Return (x, y) of the center of cell containing provided text 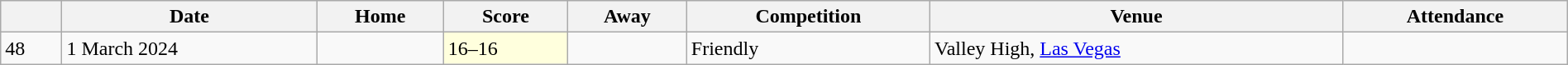
Venue (1136, 17)
16–16 (505, 48)
Home (380, 17)
48 (31, 48)
Competition (808, 17)
Away (628, 17)
Friendly (808, 48)
Valley High, Las Vegas (1136, 48)
Score (505, 17)
Attendance (1456, 17)
Date (189, 17)
1 March 2024 (189, 48)
